From the cell containing the given text, extract its center point as [X, Y] coordinate. 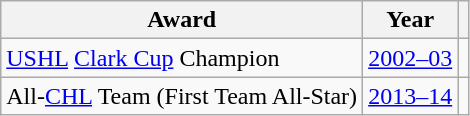
Year [410, 20]
USHL Clark Cup Champion [182, 58]
2002–03 [410, 58]
All-CHL Team (First Team All-Star) [182, 96]
2013–14 [410, 96]
Award [182, 20]
